Find where the given text appears and provide that cell's center as (x, y) coordinate. 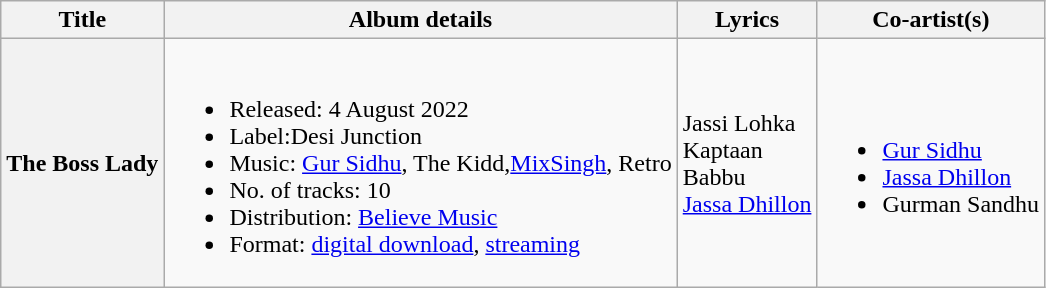
Lyrics (747, 20)
Co-artist(s) (931, 20)
Album details (420, 20)
Gur SidhuJassa DhillonGurman Sandhu (931, 163)
Title (82, 20)
Jassi LohkaKaptaanBabbuJassa Dhillon (747, 163)
The Boss Lady (82, 163)
